From the cell containing the given text, extract its center point as (X, Y) coordinate. 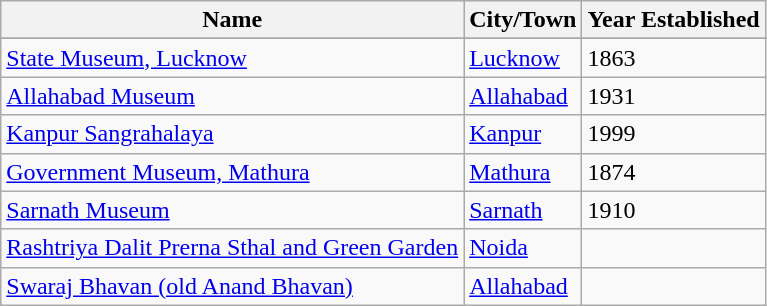
1910 (674, 210)
Sarnath (523, 210)
Kanpur Sangrahalaya (232, 134)
Allahabad Museum (232, 96)
1874 (674, 172)
Kanpur (523, 134)
Swaraj Bhavan (old Anand Bhavan) (232, 286)
Lucknow (523, 58)
City/Town (523, 20)
1931 (674, 96)
Sarnath Museum (232, 210)
Year Established (674, 20)
Rashtriya Dalit Prerna Sthal and Green Garden (232, 248)
Mathura (523, 172)
1999 (674, 134)
Noida (523, 248)
State Museum, Lucknow (232, 58)
1863 (674, 58)
Name (232, 20)
Government Museum, Mathura (232, 172)
